Return (X, Y) of the center of cell containing provided text 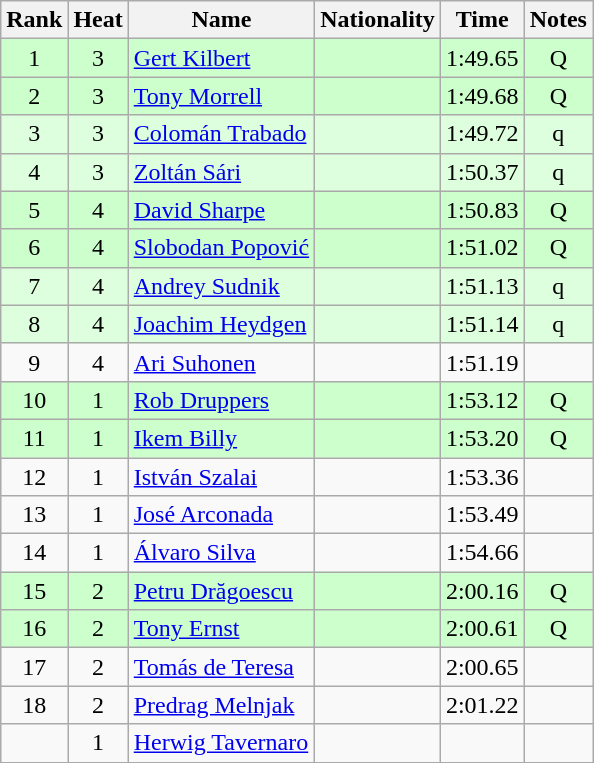
Nationality (378, 20)
Álvaro Silva (221, 553)
9 (34, 362)
1:51.14 (482, 324)
Tony Ernst (221, 629)
2:01.22 (482, 705)
1:53.20 (482, 438)
16 (34, 629)
1:49.68 (482, 96)
6 (34, 248)
1:51.19 (482, 362)
Predrag Melnjak (221, 705)
Time (482, 20)
2:00.61 (482, 629)
Zoltán Sári (221, 172)
5 (34, 210)
1:51.02 (482, 248)
11 (34, 438)
1:51.13 (482, 286)
Joachim Heydgen (221, 324)
1:53.36 (482, 477)
István Szalai (221, 477)
1:49.72 (482, 134)
17 (34, 667)
Ari Suhonen (221, 362)
Ikem Billy (221, 438)
José Arconada (221, 515)
1:54.66 (482, 553)
1:50.37 (482, 172)
1:53.49 (482, 515)
15 (34, 591)
Herwig Tavernaro (221, 743)
David Sharpe (221, 210)
Name (221, 20)
Tony Morrell (221, 96)
18 (34, 705)
1:53.12 (482, 400)
7 (34, 286)
Petru Drăgoescu (221, 591)
14 (34, 553)
Colomán Trabado (221, 134)
Tomás de Teresa (221, 667)
12 (34, 477)
10 (34, 400)
2:00.65 (482, 667)
1:49.65 (482, 58)
1:50.83 (482, 210)
2:00.16 (482, 591)
8 (34, 324)
Slobodan Popović (221, 248)
Heat (98, 20)
13 (34, 515)
Gert Kilbert (221, 58)
Andrey Sudnik (221, 286)
Rank (34, 20)
Rob Druppers (221, 400)
Notes (558, 20)
